Pinpoint the cell where the given text exists, returning its (x, y) midpoint coordinate. 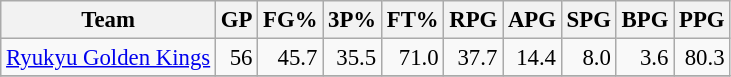
BPG (644, 20)
80.3 (702, 58)
8.0 (588, 58)
APG (532, 20)
SPG (588, 20)
35.5 (352, 58)
71.0 (412, 58)
14.4 (532, 58)
Ryukyu Golden Kings (108, 58)
PPG (702, 20)
GP (236, 20)
37.7 (474, 58)
3.6 (644, 58)
FT% (412, 20)
3P% (352, 20)
FG% (290, 20)
RPG (474, 20)
56 (236, 58)
Team (108, 20)
45.7 (290, 58)
